From the cell containing the given text, extract its center point as (x, y) coordinate. 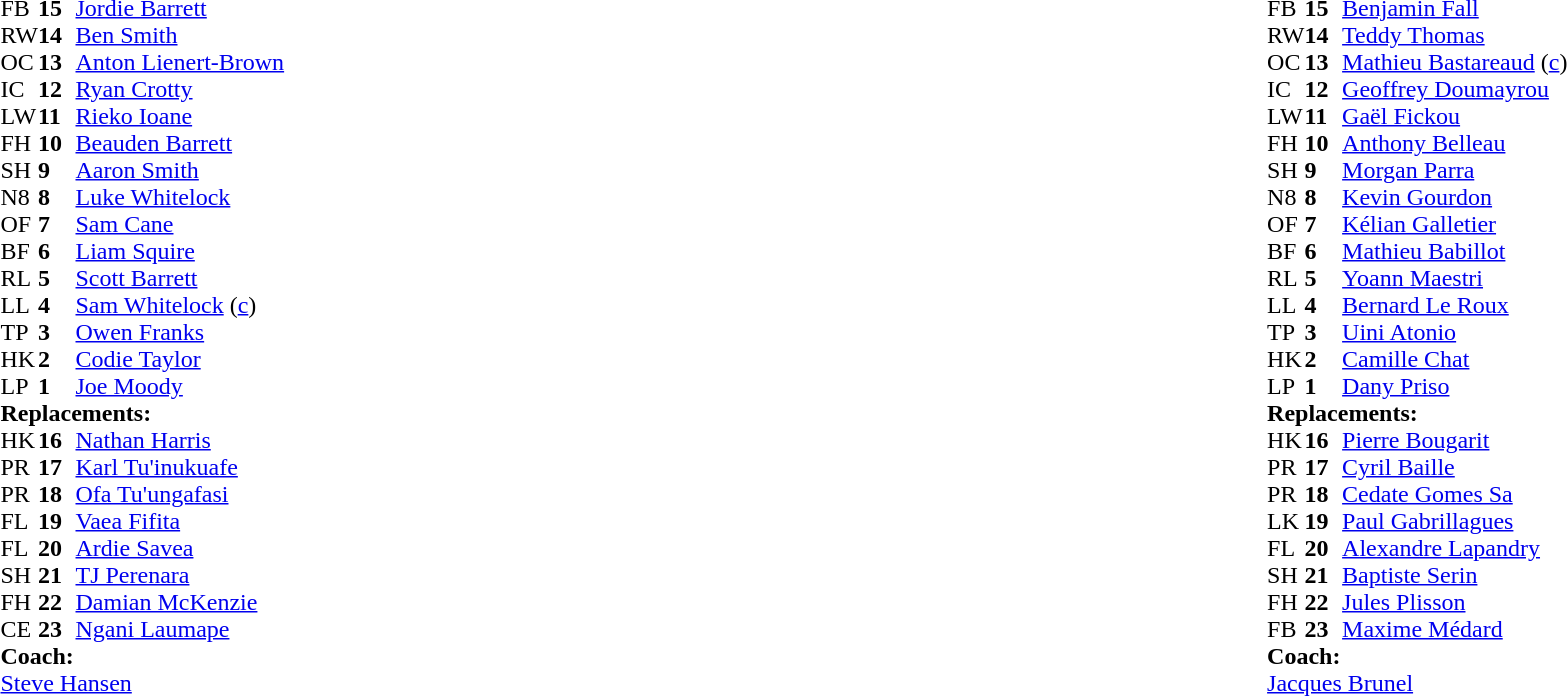
LK (1286, 522)
Damian McKenzie (180, 602)
Ardie Savea (180, 548)
Beauden Barrett (180, 144)
Ben Smith (180, 36)
Codie Taylor (180, 360)
Uini Atonio (1454, 332)
Jules Plisson (1454, 602)
Sam Cane (180, 224)
Bernard Le Roux (1454, 306)
Cyril Baille (1454, 468)
Alexandre Lapandry (1454, 548)
Teddy Thomas (1454, 36)
Kevin Gourdon (1454, 198)
Baptiste Serin (1454, 576)
Nathan Harris (180, 440)
Liam Squire (180, 252)
Owen Franks (180, 332)
Yoann Maestri (1454, 278)
Vaea Fifita (180, 522)
Cedate Gomes Sa (1454, 494)
Anthony Belleau (1454, 144)
Paul Gabrillagues (1454, 522)
Mathieu Bastareaud (c) (1454, 62)
Pierre Bougarit (1454, 440)
Ngani Laumape (180, 630)
Luke Whitelock (180, 198)
Rieko Ioane (180, 116)
Ryan Crotty (180, 90)
Anton Lienert-Brown (180, 62)
Geoffrey Doumayrou (1454, 90)
Mathieu Babillot (1454, 252)
Sam Whitelock (c) (180, 306)
Dany Priso (1454, 386)
Maxime Médard (1454, 630)
FB (1286, 630)
Scott Barrett (180, 278)
Ofa Tu'ungafasi (180, 494)
Joe Moody (180, 386)
Karl Tu'inukuafe (180, 468)
Aaron Smith (180, 170)
CE (19, 630)
Gaël Fickou (1454, 116)
TJ Perenara (180, 576)
Kélian Galletier (1454, 224)
Camille Chat (1454, 360)
Morgan Parra (1454, 170)
